For the text-containing cell, return its midpoint in [X, Y] coordinate format. 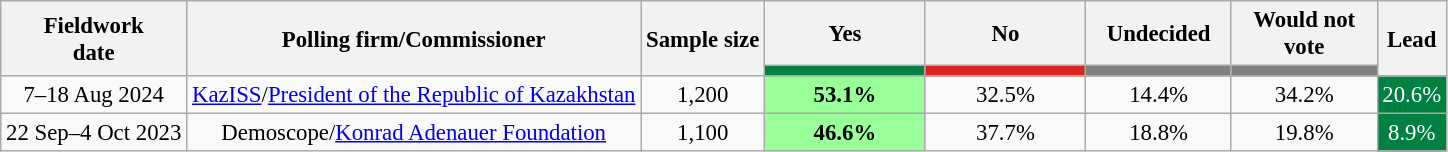
22 Sep–4 Oct 2023 [94, 133]
7–18 Aug 2024 [94, 95]
46.6% [846, 133]
34.2% [1304, 95]
Demoscope/Konrad Adenauer Foundation [414, 133]
Sample size [703, 38]
32.5% [1006, 95]
53.1% [846, 95]
Polling firm/Commissioner [414, 38]
37.7% [1006, 133]
19.8% [1304, 133]
Would not vote [1304, 34]
KazISS/President of the Republic of Kazakhstan [414, 95]
Undecided [1159, 34]
1,100 [703, 133]
1,200 [703, 95]
Fieldworkdate [94, 38]
No [1006, 34]
Yes [846, 34]
14.4% [1159, 95]
20.6% [1412, 95]
8.9% [1412, 133]
Lead [1412, 38]
18.8% [1159, 133]
